Identify which cell holds the provided text, then report its [x, y] central coordinate. 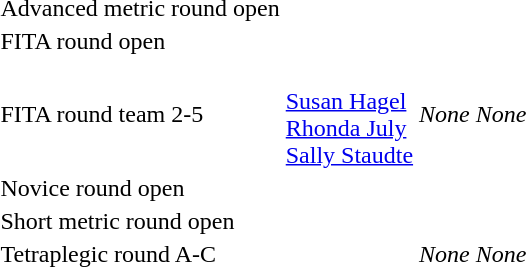
None [445, 114]
Susan Hagel Rhonda July Sally Staudte [349, 114]
